Search for the cell housing the specified text and yield its [X, Y] center coordinate. 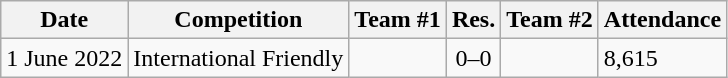
International Friendly [238, 58]
Team #1 [398, 20]
0–0 [473, 58]
Competition [238, 20]
8,615 [662, 58]
Attendance [662, 20]
Date [64, 20]
Res. [473, 20]
1 June 2022 [64, 58]
Team #2 [550, 20]
